Provide the (x, y) coordinate of the cell's center where the given text is located.  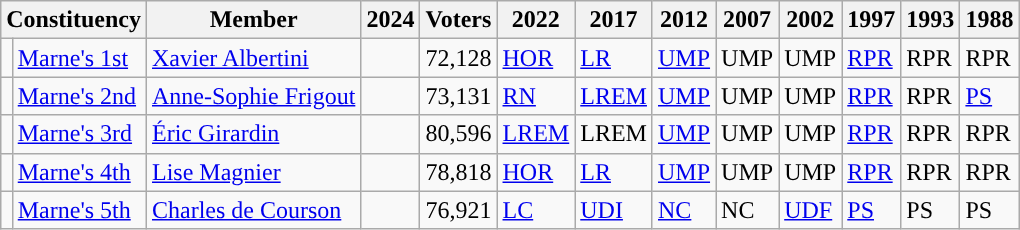
76,921 (458, 210)
Lise Magnier (253, 172)
78,818 (458, 172)
80,596 (458, 134)
Constituency (74, 20)
2017 (614, 20)
73,131 (458, 96)
2024 (390, 20)
72,128 (458, 58)
1993 (930, 20)
UDI (614, 210)
Marne's 3rd (79, 134)
UDF (810, 210)
Voters (458, 20)
Éric Girardin (253, 134)
Anne-Sophie Frigout (253, 96)
2007 (748, 20)
Marne's 4th (79, 172)
1988 (990, 20)
2012 (684, 20)
1997 (872, 20)
LC (536, 210)
Member (253, 20)
Marne's 1st (79, 58)
2022 (536, 20)
Charles de Courson (253, 210)
Marne's 2nd (79, 96)
Xavier Albertini (253, 58)
RN (536, 96)
Marne's 5th (79, 210)
2002 (810, 20)
